Capture the cell that displays the provided text and extract its (X, Y) central coordinate. 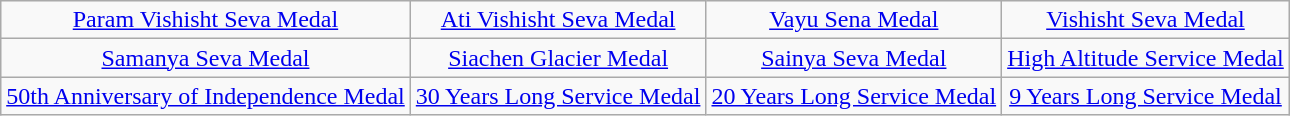
Siachen Glacier Medal (558, 58)
Vayu Sena Medal (854, 20)
30 Years Long Service Medal (558, 96)
20 Years Long Service Medal (854, 96)
Sainya Seva Medal (854, 58)
Ati Vishisht Seva Medal (558, 20)
High Altitude Service Medal (1146, 58)
Vishisht Seva Medal (1146, 20)
50th Anniversary of Independence Medal (206, 96)
Samanya Seva Medal (206, 58)
9 Years Long Service Medal (1146, 96)
Param Vishisht Seva Medal (206, 20)
